From the cell containing the given text, extract its center point as [x, y] coordinate. 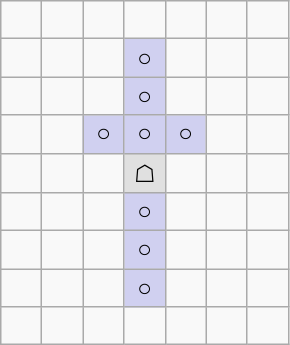
☖ [144, 173]
